Identify which cell holds the provided text, then report its [X, Y] central coordinate. 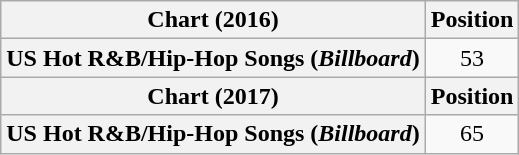
Chart (2016) [213, 20]
65 [472, 134]
Chart (2017) [213, 96]
53 [472, 58]
